Capture the cell that displays the provided text and extract its [X, Y] central coordinate. 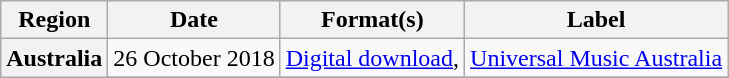
Universal Music Australia [596, 58]
Date [194, 20]
Digital download, [372, 58]
Australia [54, 58]
26 October 2018 [194, 58]
Region [54, 20]
Label [596, 20]
Format(s) [372, 20]
